Identify which cell holds the provided text, then report its [x, y] central coordinate. 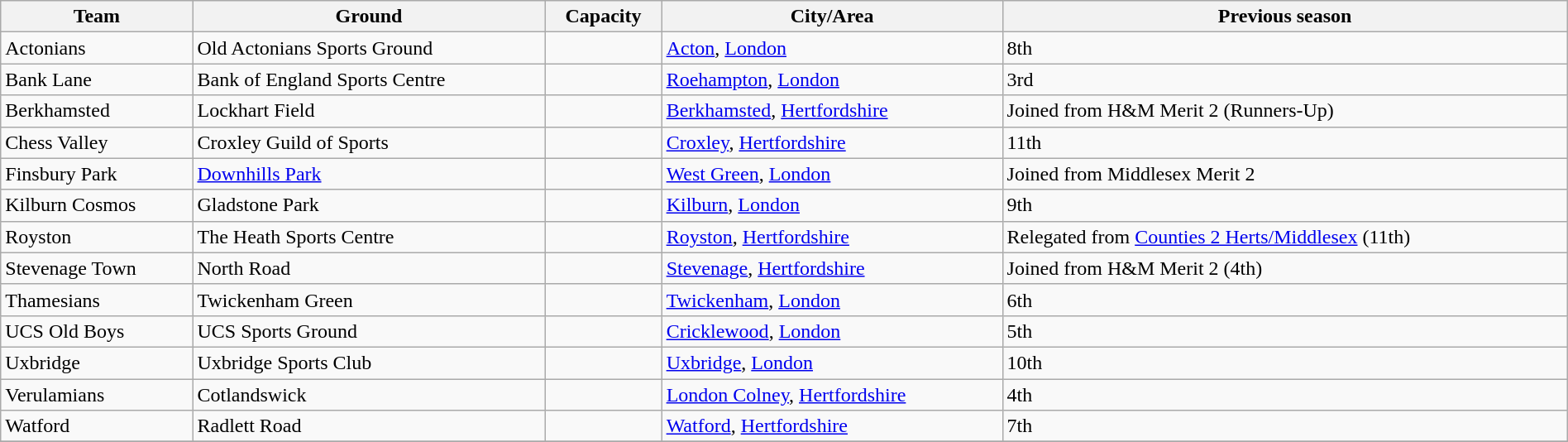
West Green, London [832, 174]
Gladstone Park [369, 205]
Roehampton, London [832, 79]
Cotlandswick [369, 395]
Royston, Hertfordshire [832, 237]
Finsbury Park [97, 174]
Bank Lane [97, 79]
9th [1285, 205]
Stevenage, Hertfordshire [832, 268]
10th [1285, 363]
Twickenham, London [832, 300]
London Colney, Hertfordshire [832, 395]
4th [1285, 395]
Uxbridge Sports Club [369, 363]
Old Actonians Sports Ground [369, 48]
Capacity [604, 17]
Kilburn Cosmos [97, 205]
Joined from Middlesex Merit 2 [1285, 174]
Joined from H&M Merit 2 (Runners-Up) [1285, 111]
The Heath Sports Centre [369, 237]
Berkhamsted, Hertfordshire [832, 111]
Relegated from Counties 2 Herts/Middlesex (11th) [1285, 237]
UCS Old Boys [97, 331]
Stevenage Town [97, 268]
Actonians [97, 48]
Joined from H&M Merit 2 (4th) [1285, 268]
Uxbridge [97, 363]
Thamesians [97, 300]
Croxley, Hertfordshire [832, 142]
Verulamians [97, 395]
North Road [369, 268]
11th [1285, 142]
UCS Sports Ground [369, 331]
7th [1285, 426]
3rd [1285, 79]
Lockhart Field [369, 111]
Royston [97, 237]
Radlett Road [369, 426]
City/Area [832, 17]
Team [97, 17]
Previous season [1285, 17]
Downhills Park [369, 174]
5th [1285, 331]
Ground [369, 17]
Twickenham Green [369, 300]
Acton, London [832, 48]
Uxbridge, London [832, 363]
Chess Valley [97, 142]
8th [1285, 48]
6th [1285, 300]
Cricklewood, London [832, 331]
Croxley Guild of Sports [369, 142]
Berkhamsted [97, 111]
Kilburn, London [832, 205]
Watford [97, 426]
Watford, Hertfordshire [832, 426]
Bank of England Sports Centre [369, 79]
